Find where the given text appears and provide that cell's center as (X, Y) coordinate. 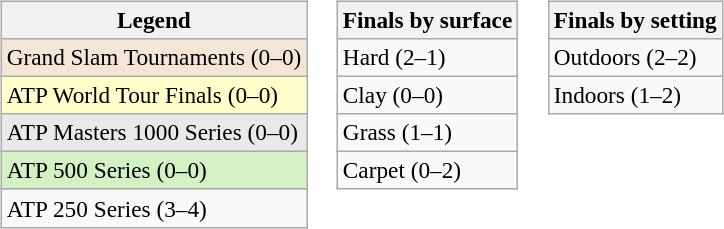
Carpet (0–2) (427, 171)
ATP 500 Series (0–0) (154, 171)
ATP Masters 1000 Series (0–0) (154, 133)
Legend (154, 20)
Indoors (1–2) (635, 95)
ATP World Tour Finals (0–0) (154, 95)
Outdoors (2–2) (635, 57)
Hard (2–1) (427, 57)
Grass (1–1) (427, 133)
Grand Slam Tournaments (0–0) (154, 57)
ATP 250 Series (3–4) (154, 208)
Clay (0–0) (427, 95)
Finals by surface (427, 20)
Finals by setting (635, 20)
